Return the [X, Y] coordinate for the center point of the cell that contains the specified text.  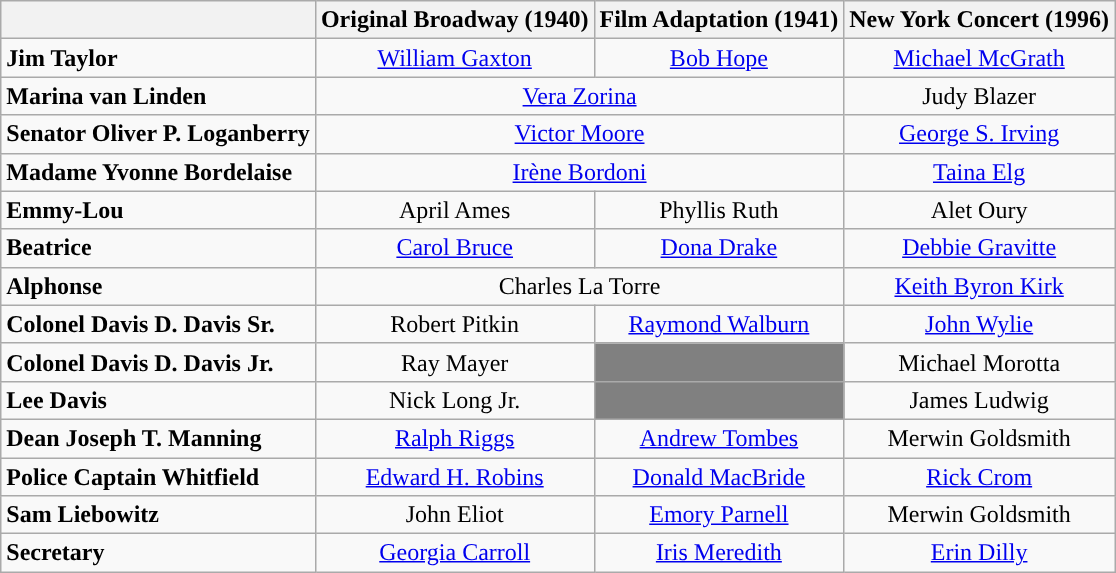
Judy Blazer [980, 96]
Madame Yvonne Bordelaise [158, 172]
Nick Long Jr. [454, 400]
John Wylie [980, 324]
Alphonse [158, 286]
Irène Bordoni [579, 172]
Victor Moore [579, 134]
Keith Byron Kirk [980, 286]
Colonel Davis D. Davis Jr. [158, 362]
Debbie Gravitte [980, 248]
William Gaxton [454, 58]
Secretary [158, 553]
Police Captain Whitfield [158, 477]
Original Broadway (1940) [454, 20]
Emory Parnell [719, 515]
Erin Dilly [980, 553]
Georgia Carroll [454, 553]
Taina Elg [980, 172]
Beatrice [158, 248]
Sam Liebowitz [158, 515]
Michael Morotta [980, 362]
Phyllis Ruth [719, 210]
Ralph Riggs [454, 438]
Lee Davis [158, 400]
George S. Irving [980, 134]
Film Adaptation (1941) [719, 20]
Marina van Linden [158, 96]
Charles La Torre [579, 286]
Emmy-Lou [158, 210]
Carol Bruce [454, 248]
Colonel Davis D. Davis Sr. [158, 324]
Senator Oliver P. Loganberry [158, 134]
Edward H. Robins [454, 477]
Ray Mayer [454, 362]
Donald MacBride [719, 477]
April Ames [454, 210]
Rick Crom [980, 477]
Iris Meredith [719, 553]
Alet Oury [980, 210]
New York Concert (1996) [980, 20]
Michael McGrath [980, 58]
Dean Joseph T. Manning [158, 438]
Raymond Walburn [719, 324]
Vera Zorina [579, 96]
Dona Drake [719, 248]
Andrew Tombes [719, 438]
Robert Pitkin [454, 324]
James Ludwig [980, 400]
Jim Taylor [158, 58]
John Eliot [454, 515]
Bob Hope [719, 58]
